Find where the given text appears and provide that cell's center as (X, Y) coordinate. 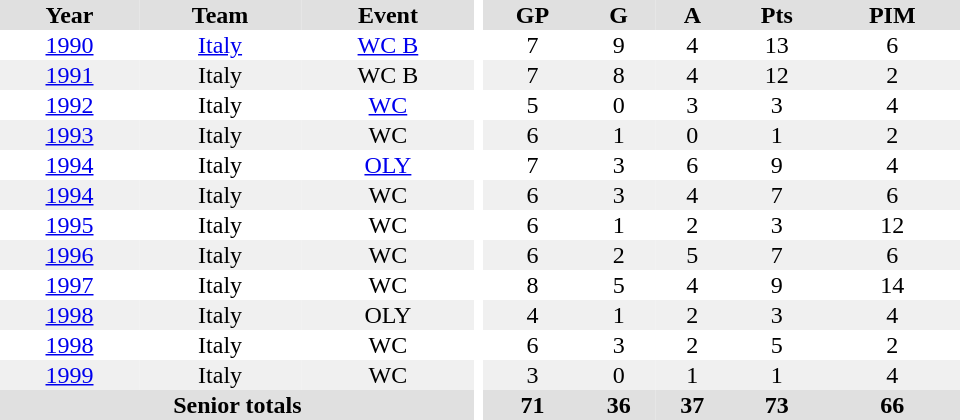
1997 (70, 285)
GP (532, 15)
13 (776, 45)
73 (776, 405)
Event (388, 15)
PIM (892, 15)
1991 (70, 75)
Pts (776, 15)
Senior totals (238, 405)
1999 (70, 375)
1992 (70, 105)
14 (892, 285)
37 (693, 405)
A (693, 15)
Year (70, 15)
1990 (70, 45)
1995 (70, 225)
Team (220, 15)
1993 (70, 135)
36 (619, 405)
1996 (70, 255)
71 (532, 405)
G (619, 15)
66 (892, 405)
